Pinpoint the cell where the given text exists, returning its [x, y] midpoint coordinate. 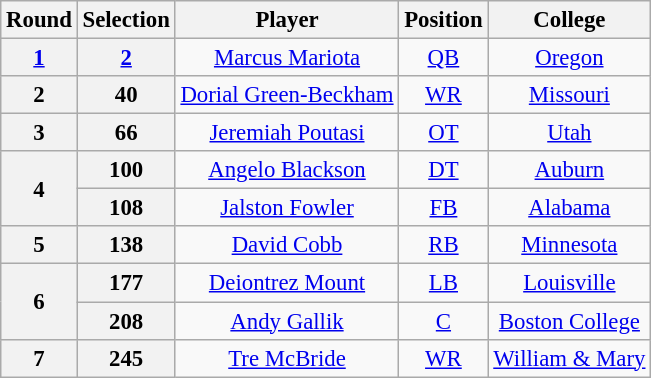
Dorial Green-Beckham [287, 95]
66 [126, 133]
100 [126, 170]
5 [39, 245]
Andy Gallik [287, 321]
Auburn [570, 170]
Deiontrez Mount [287, 283]
RB [444, 245]
Marcus Mariota [287, 58]
William & Mary [570, 358]
108 [126, 208]
Angelo Blackson [287, 170]
OT [444, 133]
C [444, 321]
40 [126, 95]
Alabama [570, 208]
3 [39, 133]
Jeremiah Poutasi [287, 133]
College [570, 20]
Jalston Fowler [287, 208]
7 [39, 358]
Missouri [570, 95]
Oregon [570, 58]
LB [444, 283]
4 [39, 188]
DT [444, 170]
177 [126, 283]
Player [287, 20]
Utah [570, 133]
Position [444, 20]
138 [126, 245]
208 [126, 321]
David Cobb [287, 245]
1 [39, 58]
Tre McBride [287, 358]
Boston College [570, 321]
Louisville [570, 283]
Minnesota [570, 245]
245 [126, 358]
QB [444, 58]
Selection [126, 20]
Round [39, 20]
FB [444, 208]
6 [39, 302]
